Return (X, Y) of the center of cell containing provided text 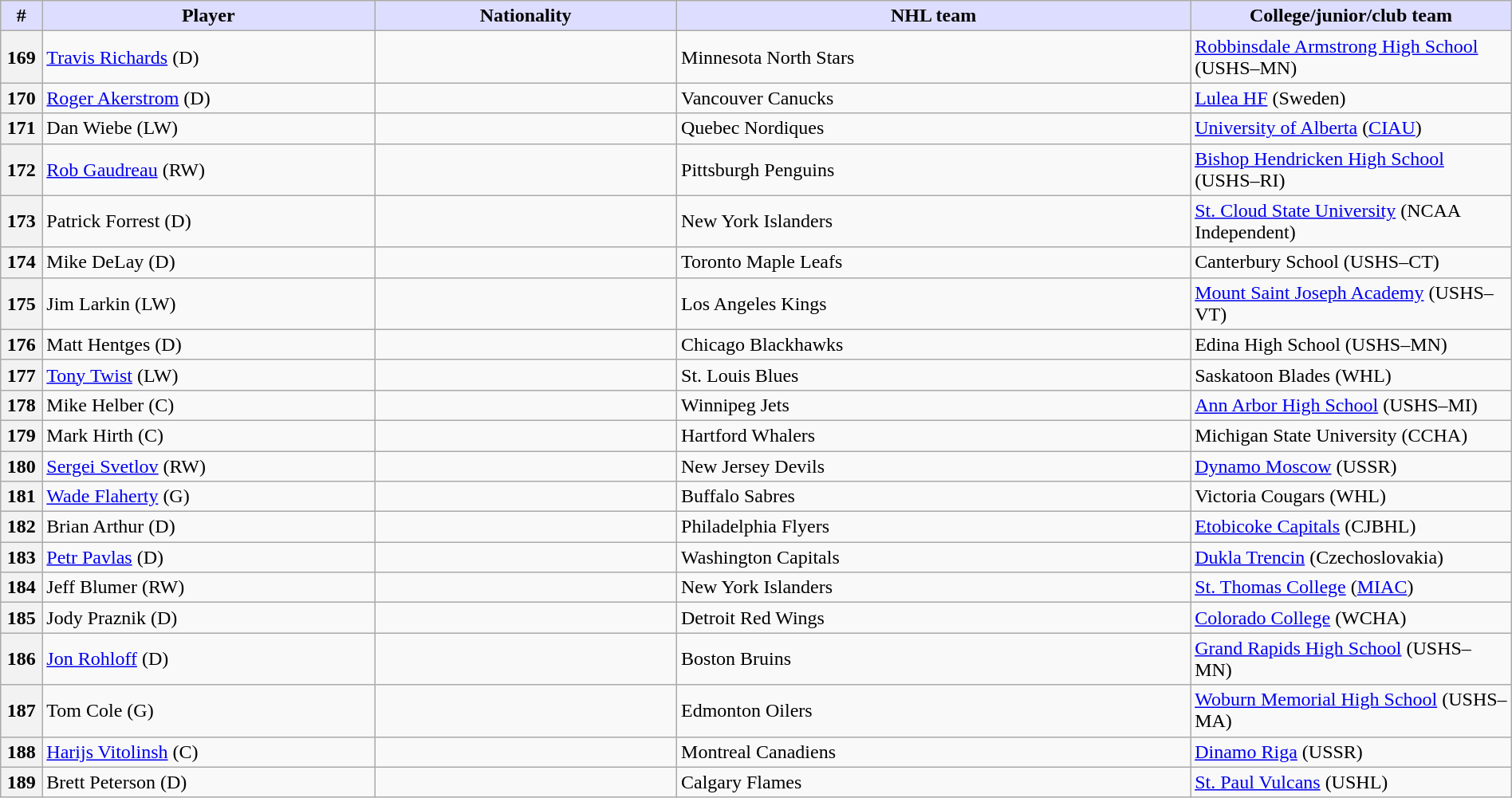
Mount Saint Joseph Academy (USHS–VT) (1351, 303)
Boston Bruins (934, 658)
170 (22, 98)
Victoria Cougars (WHL) (1351, 497)
Petr Pavlas (D) (209, 557)
St. Thomas College (MIAC) (1351, 588)
Brett Peterson (D) (209, 782)
177 (22, 375)
172 (22, 169)
NHL team (934, 16)
Toronto Maple Leafs (934, 262)
Woburn Memorial High School (USHS–MA) (1351, 711)
Jim Larkin (LW) (209, 303)
St. Cloud State University (NCAA Independent) (1351, 222)
Dan Wiebe (LW) (209, 128)
Hartford Whalers (934, 435)
Buffalo Sabres (934, 497)
Travis Richards (D) (209, 57)
Vancouver Canucks (934, 98)
Lulea HF (Sweden) (1351, 98)
Roger Akerstrom (D) (209, 98)
Pittsburgh Penguins (934, 169)
185 (22, 618)
Harijs Vitolinsh (C) (209, 752)
Quebec Nordiques (934, 128)
Matt Hentges (D) (209, 344)
Dinamo Riga (USSR) (1351, 752)
179 (22, 435)
Wade Flaherty (G) (209, 497)
188 (22, 752)
Sergei Svetlov (RW) (209, 466)
189 (22, 782)
Rob Gaudreau (RW) (209, 169)
173 (22, 222)
Ann Arbor High School (USHS–MI) (1351, 405)
180 (22, 466)
Tom Cole (G) (209, 711)
Etobicoke Capitals (CJBHL) (1351, 527)
Edmonton Oilers (934, 711)
Mike DeLay (D) (209, 262)
Robbinsdale Armstrong High School (USHS–MN) (1351, 57)
Colorado College (WCHA) (1351, 618)
University of Alberta (CIAU) (1351, 128)
Patrick Forrest (D) (209, 222)
Minnesota North Stars (934, 57)
Montreal Canadiens (934, 752)
184 (22, 588)
169 (22, 57)
New Jersey Devils (934, 466)
Michigan State University (CCHA) (1351, 435)
College/junior/club team (1351, 16)
Jon Rohloff (D) (209, 658)
Dukla Trencin (Czechoslovakia) (1351, 557)
176 (22, 344)
187 (22, 711)
174 (22, 262)
186 (22, 658)
Tony Twist (LW) (209, 375)
Brian Arthur (D) (209, 527)
Washington Capitals (934, 557)
Nationality (526, 16)
Philadelphia Flyers (934, 527)
Jody Praznik (D) (209, 618)
Player (209, 16)
# (22, 16)
St. Louis Blues (934, 375)
Mark Hirth (C) (209, 435)
Mike Helber (C) (209, 405)
Winnipeg Jets (934, 405)
Bishop Hendricken High School (USHS–RI) (1351, 169)
171 (22, 128)
Calgary Flames (934, 782)
175 (22, 303)
181 (22, 497)
178 (22, 405)
Jeff Blumer (RW) (209, 588)
Dynamo Moscow (USSR) (1351, 466)
Los Angeles Kings (934, 303)
Grand Rapids High School (USHS–MN) (1351, 658)
Saskatoon Blades (WHL) (1351, 375)
Edina High School (USHS–MN) (1351, 344)
St. Paul Vulcans (USHL) (1351, 782)
182 (22, 527)
183 (22, 557)
Detroit Red Wings (934, 618)
Chicago Blackhawks (934, 344)
Canterbury School (USHS–CT) (1351, 262)
